Locate the cell with the specified text and output its (x, y) center coordinate. 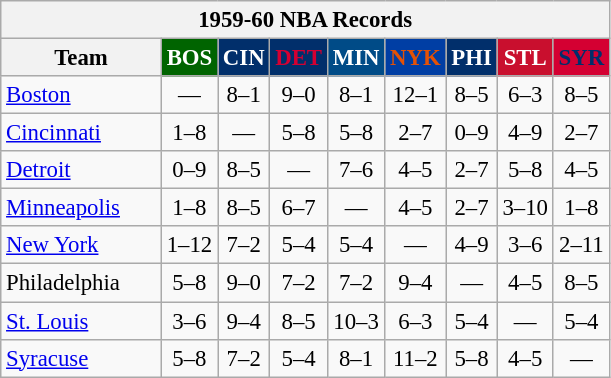
PHI (472, 58)
Philadelphia (82, 283)
Syracuse (82, 358)
DET (298, 58)
Minneapolis (82, 208)
Team (82, 58)
New York (82, 245)
11–2 (416, 358)
Boston (82, 95)
Cincinnati (82, 133)
1959-60 NBA Records (306, 20)
CIN (244, 58)
SYR (581, 58)
STL (525, 58)
10–3 (356, 321)
St. Louis (82, 321)
Detroit (82, 170)
7–6 (356, 170)
NYK (416, 58)
12–1 (416, 95)
2–11 (581, 245)
1–12 (189, 245)
MIN (356, 58)
6–7 (298, 208)
3–10 (525, 208)
BOS (189, 58)
